Output the (x, y) coordinate of the center of the cell containing the given text.  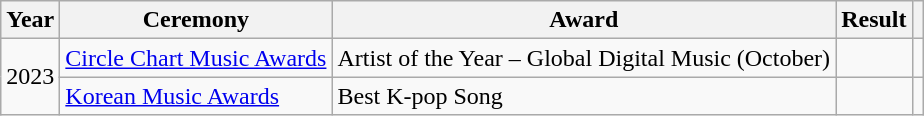
Award (584, 20)
Circle Chart Music Awards (196, 58)
Artist of the Year – Global Digital Music (October) (584, 58)
Year (30, 20)
Result (874, 20)
Best K-pop Song (584, 96)
Ceremony (196, 20)
Korean Music Awards (196, 96)
2023 (30, 77)
